Return the [X, Y] coordinate for the center point of the cell that contains the specified text.  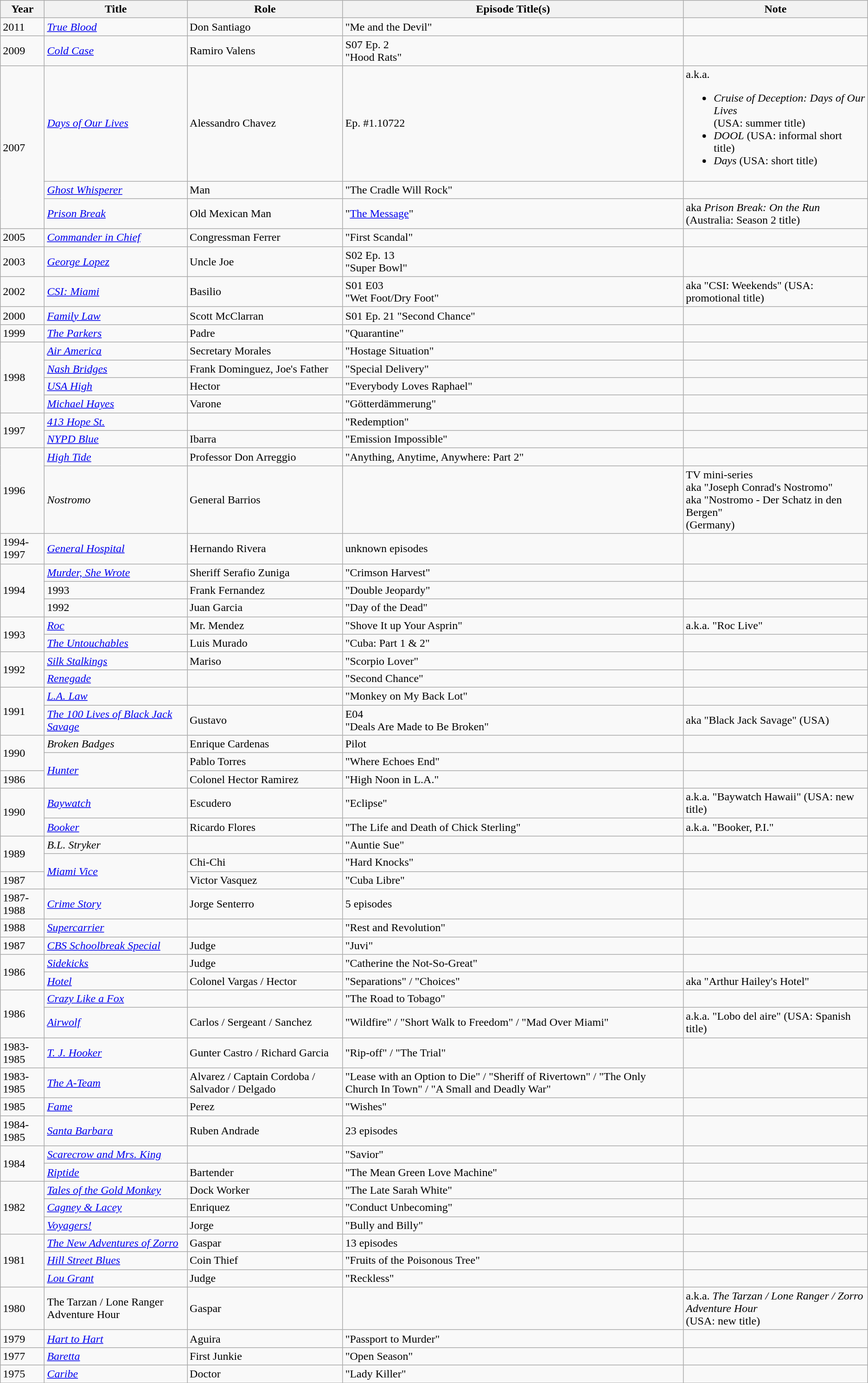
True Blood [116, 27]
Supercarrier [116, 928]
"Savior" [513, 1155]
"Eclipse" [513, 804]
"Lease with an Option to Die" / "Sheriff of Rivertown" / "The Only Church In Town" / "A Small and Deadly War" [513, 1083]
1980 [22, 1308]
Airwolf [116, 1023]
General Barrios [265, 500]
Hernando Rivera [265, 548]
"The Life and Death of Chick Sterling" [513, 827]
Crime Story [116, 904]
Silk Stalkings [116, 661]
Nostromo [116, 500]
Hart to Hart [116, 1338]
a.k.a. "Lobo del aire" (USA: Spanish title) [776, 1023]
Commander in Chief [116, 238]
Juan Garcia [265, 608]
Pilot [513, 744]
Baywatch [116, 804]
"The Mean Green Love Machine" [513, 1172]
Caribe [116, 1374]
"Anything, Anytime, Anywhere: Part 2" [513, 457]
"The Message" [513, 213]
1981 [22, 1261]
1979 [22, 1338]
"Redemption" [513, 422]
S07 Ep. 2"Hood Rats" [513, 51]
1975 [22, 1374]
"Scorpio Lover" [513, 661]
Tales of the Gold Monkey [116, 1190]
"Crimson Harvest" [513, 572]
1997 [22, 431]
413 Hope St. [116, 422]
Dock Worker [265, 1190]
Gunter Castro / Richard Garcia [265, 1052]
Ibarra [265, 439]
Basilio [265, 291]
Lou Grant [116, 1278]
Colonel Vargas / Hector [265, 981]
B.L. Stryker [116, 845]
"Shove It up Your Asprin" [513, 625]
Miami Vice [116, 871]
S02 Ep. 13"Super Bowl" [513, 262]
NYPD Blue [116, 439]
1989 [22, 854]
Mr. Mendez [265, 625]
The Parkers [116, 333]
Family Law [116, 315]
Man [265, 190]
"The Late Sarah White" [513, 1190]
Congressman Ferrer [265, 238]
E04"Deals Are Made to Be Broken" [513, 720]
"Cuba Libre" [513, 880]
Enriquez [265, 1208]
a.k.a. "Baywatch Hawaii" (USA: new title) [776, 804]
Riptide [116, 1172]
a.k.a. "Booker, P.I." [776, 827]
Colonel Hector Ramirez [265, 779]
1984 [22, 1164]
Enrique Cardenas [265, 744]
"Everybody Loves Raphael" [513, 386]
1988 [22, 928]
S01 Ep. 21 "Second Chance" [513, 315]
Aguira [265, 1338]
Perez [265, 1107]
Professor Don Arreggio [265, 457]
"Conduct Unbecoming" [513, 1208]
Old Mexican Man [265, 213]
Voyagers! [116, 1225]
George Lopez [116, 262]
Ramiro Valens [265, 51]
CSI: Miami [116, 291]
23 episodes [513, 1131]
Alessandro Chavez [265, 123]
The A-Team [116, 1083]
Ghost Whisperer [116, 190]
Scott McClarran [265, 315]
Roc [116, 625]
Gustavo [265, 720]
2011 [22, 27]
"Second Chance" [513, 678]
a.k.a. The Tarzan / Lone Ranger / Zorro Adventure Hour(USA: new title) [776, 1308]
aka "CSI: Weekends" (USA: promotional title) [776, 291]
"Auntie Sue" [513, 845]
1985 [22, 1107]
High Tide [116, 457]
Sidekicks [116, 963]
aka "Black Jack Savage" (USA) [776, 720]
First Junkie [265, 1356]
2002 [22, 291]
"Juvi" [513, 946]
Crazy Like a Fox [116, 998]
"Where Echoes End" [513, 762]
"Open Season" [513, 1356]
1987-1988 [22, 904]
Don Santiago [265, 27]
Booker [116, 827]
The Tarzan / Lone Ranger Adventure Hour [116, 1308]
Ep. #1.10722 [513, 123]
aka Prison Break: On the Run(Australia: Season 2 title) [776, 213]
Title [116, 9]
"High Noon in L.A." [513, 779]
1982 [22, 1208]
Santa Barbara [116, 1131]
The New Adventures of Zorro [116, 1243]
1999 [22, 333]
1984-1985 [22, 1131]
Cagney & Lacey [116, 1208]
1994-1997 [22, 548]
"Wildfire" / "Short Walk to Freedom" / "Mad Over Miami" [513, 1023]
"First Scandal" [513, 238]
"Emission Impossible" [513, 439]
"Day of the Dead" [513, 608]
General Hospital [116, 548]
S01 E03"Wet Foot/Dry Foot" [513, 291]
aka "Arthur Hailey's Hotel" [776, 981]
Episode Title(s) [513, 9]
Hector [265, 386]
1996 [22, 491]
Coin Thief [265, 1261]
Pablo Torres [265, 762]
Jorge [265, 1225]
1977 [22, 1356]
Jorge Senterro [265, 904]
Role [265, 9]
"Monkey on My Back Lot" [513, 696]
1998 [22, 377]
"Quarantine" [513, 333]
Victor Vasquez [265, 880]
a.k.a. "Roc Live" [776, 625]
TV mini-seriesaka "Joseph Conrad's Nostromo"aka "Nostromo - Der Schatz in den Bergen"(Germany) [776, 500]
Doctor [265, 1374]
Varone [265, 404]
Broken Badges [116, 744]
2007 [22, 148]
Nash Bridges [116, 369]
5 episodes [513, 904]
Days of Our Lives [116, 123]
Sheriff Serafio Zuniga [265, 572]
"Me and the Devil" [513, 27]
"The Road to Tobago" [513, 998]
Hill Street Blues [116, 1261]
Prison Break [116, 213]
Hunter [116, 771]
Chi-Chi [265, 862]
Mariso [265, 661]
Hotel [116, 981]
a.k.a.Cruise of Deception: Days of Our Lives(USA: summer title)DOOL (USA: informal short title)Days (USA: short title) [776, 123]
"Wishes" [513, 1107]
T. J. Hooker [116, 1052]
2000 [22, 315]
"Lady Killer" [513, 1374]
unknown episodes [513, 548]
Ruben Andrade [265, 1131]
"Bully and Billy" [513, 1225]
Note [776, 9]
"Passport to Murder" [513, 1338]
Cold Case [116, 51]
Murder, She Wrote [116, 572]
Uncle Joe [265, 262]
"Rip-off" / "The Trial" [513, 1052]
2005 [22, 238]
2009 [22, 51]
Padre [265, 333]
Fame [116, 1107]
13 episodes [513, 1243]
Alvarez / Captain Cordoba / Salvador / Delgado [265, 1083]
"Special Delivery" [513, 369]
Bartender [265, 1172]
"Catherine the Not-So-Great" [513, 963]
"Cuba: Part 1 & 2" [513, 643]
"Reckless" [513, 1278]
Secretary Morales [265, 351]
Renegade [116, 678]
"The Cradle Will Rock" [513, 190]
"Götterdämmerung" [513, 404]
Air America [116, 351]
"Double Jeopardy" [513, 590]
Frank Dominguez, Joe's Father [265, 369]
Frank Fernandez [265, 590]
CBS Schoolbreak Special [116, 946]
1994 [22, 590]
Year [22, 9]
L.A. Law [116, 696]
Escudero [265, 804]
Baretta [116, 1356]
"Rest and Revolution" [513, 928]
USA High [116, 386]
Luis Murado [265, 643]
2003 [22, 262]
Carlos / Sergeant / Sanchez [265, 1023]
The 100 Lives of Black Jack Savage [116, 720]
Scarecrow and Mrs. King [116, 1155]
Ricardo Flores [265, 827]
1991 [22, 711]
Michael Hayes [116, 404]
"Fruits of the Poisonous Tree" [513, 1261]
"Hard Knocks" [513, 862]
The Untouchables [116, 643]
"Separations" / "Choices" [513, 981]
"Hostage Situation" [513, 351]
